Locate the cell with the specified text and output its (x, y) center coordinate. 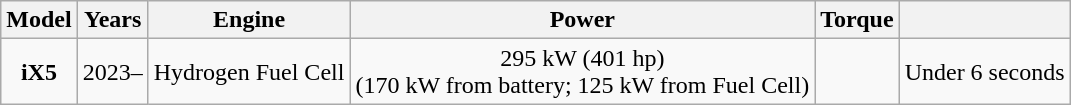
iX5 (39, 72)
Power (582, 20)
295 kW (401 hp)(170 kW from battery; 125 kW from Fuel Cell) (582, 72)
Model (39, 20)
Under 6 seconds (984, 72)
Engine (249, 20)
Hydrogen Fuel Cell (249, 72)
Years (112, 20)
2023– (112, 72)
Torque (857, 20)
